Provide the [X, Y] coordinate of the cell's center where the given text is located.  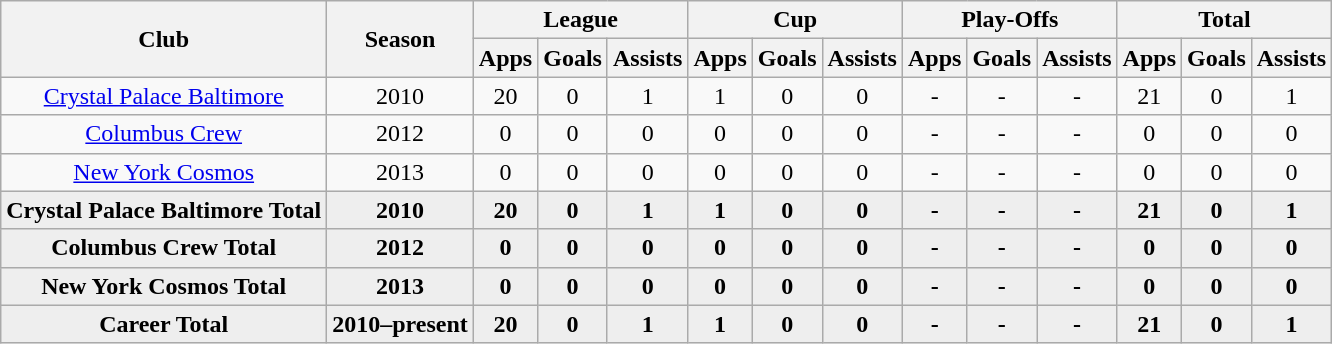
New York Cosmos [164, 172]
Club [164, 39]
Cup [796, 20]
Career Total [164, 324]
Columbus Crew [164, 134]
Season [400, 39]
Total [1224, 20]
Crystal Palace Baltimore Total [164, 210]
Play-Offs [1010, 20]
2010–present [400, 324]
Crystal Palace Baltimore [164, 96]
Columbus Crew Total [164, 248]
League [580, 20]
New York Cosmos Total [164, 286]
